Return (X, Y) of the center of cell containing provided text 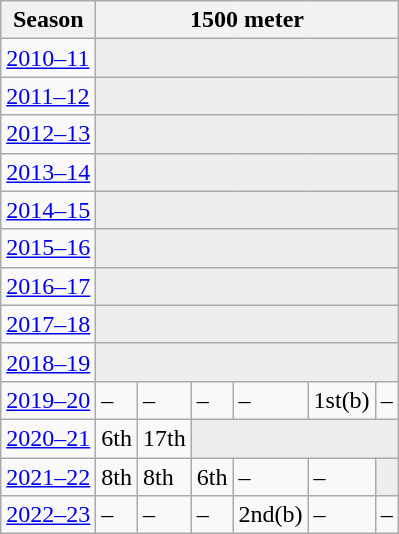
2018–19 (48, 362)
2010–11 (48, 58)
17th (165, 438)
2012–13 (48, 134)
2017–18 (48, 324)
2016–17 (48, 286)
2022–23 (48, 515)
2nd(b) (270, 515)
2011–12 (48, 96)
Season (48, 20)
2013–14 (48, 172)
2020–21 (48, 438)
2014–15 (48, 210)
2021–22 (48, 477)
2015–16 (48, 248)
1st(b) (342, 400)
1500 meter (247, 20)
2019–20 (48, 400)
